Provide the [X, Y] coordinate of the cell's center where the given text is located.  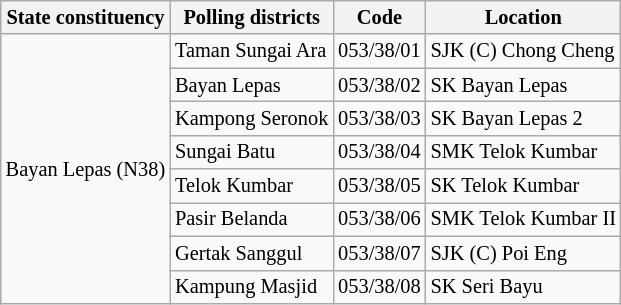
SJK (C) Poi Eng [524, 253]
Polling districts [252, 17]
053/38/03 [379, 118]
053/38/07 [379, 253]
Bayan Lepas (N38) [86, 168]
053/38/06 [379, 219]
SJK (C) Chong Cheng [524, 51]
053/38/01 [379, 51]
053/38/04 [379, 152]
053/38/08 [379, 287]
State constituency [86, 17]
SMK Telok Kumbar [524, 152]
053/38/05 [379, 186]
Bayan Lepas [252, 85]
SK Telok Kumbar [524, 186]
Code [379, 17]
Kampong Seronok [252, 118]
Pasir Belanda [252, 219]
SK Bayan Lepas 2 [524, 118]
Location [524, 17]
Kampung Masjid [252, 287]
SK Seri Bayu [524, 287]
SMK Telok Kumbar II [524, 219]
Sungai Batu [252, 152]
Gertak Sanggul [252, 253]
Telok Kumbar [252, 186]
Taman Sungai Ara [252, 51]
SK Bayan Lepas [524, 85]
053/38/02 [379, 85]
